For the text-containing cell, return its midpoint in [X, Y] coordinate format. 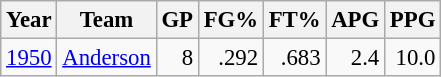
APG [356, 20]
8 [177, 58]
.683 [294, 58]
2.4 [356, 58]
10.0 [413, 58]
GP [177, 20]
.292 [230, 58]
FT% [294, 20]
Year [29, 20]
Anderson [106, 58]
1950 [29, 58]
FG% [230, 20]
PPG [413, 20]
Team [106, 20]
